Identify which cell holds the provided text, then report its [X, Y] central coordinate. 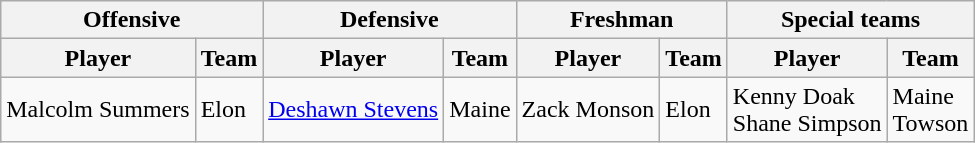
Zack Monson [588, 110]
Defensive [390, 20]
Freshman [622, 20]
Kenny DoakShane Simpson [807, 110]
Deshawn Stevens [354, 110]
MaineTowson [930, 110]
Offensive [132, 20]
Malcolm Summers [98, 110]
Special teams [850, 20]
Maine [480, 110]
